Detect which cell encompasses the target text, then output its [X, Y] center coordinate. 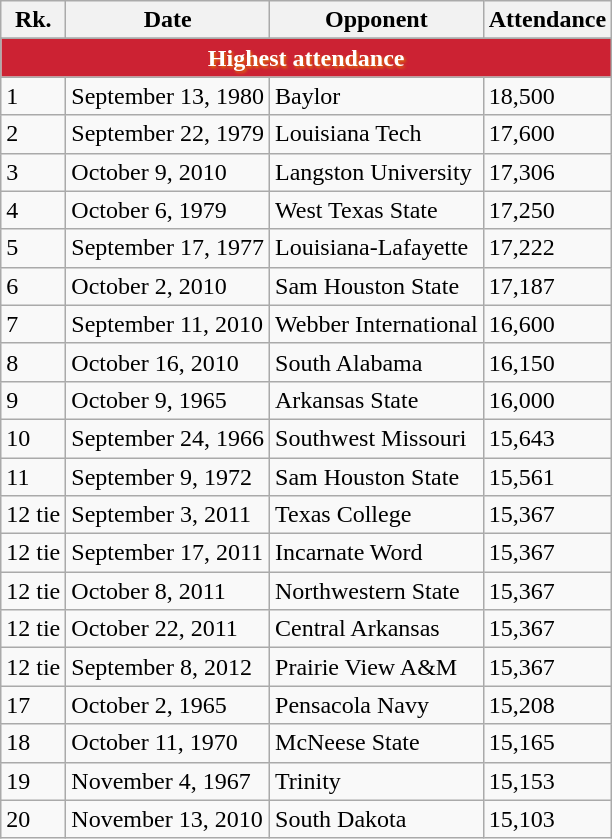
October 16, 2010 [168, 362]
October 6, 1979 [168, 210]
7 [34, 324]
October 8, 2011 [168, 591]
October 11, 1970 [168, 743]
8 [34, 362]
2 [34, 134]
Prairie View A&M [377, 667]
19 [34, 781]
Highest attendance [306, 58]
17,250 [547, 210]
15,153 [547, 781]
October 2, 2010 [168, 286]
6 [34, 286]
16,600 [547, 324]
1 [34, 96]
South Alabama [377, 362]
15,103 [547, 819]
Pensacola Navy [377, 705]
3 [34, 172]
Northwestern State [377, 591]
South Dakota [377, 819]
9 [34, 400]
15,165 [547, 743]
October 22, 2011 [168, 629]
4 [34, 210]
5 [34, 248]
Central Arkansas [377, 629]
Southwest Missouri [377, 438]
Langston University [377, 172]
November 13, 2010 [168, 819]
Texas College [377, 515]
Incarnate Word [377, 553]
18 [34, 743]
September 9, 1972 [168, 477]
20 [34, 819]
October 9, 2010 [168, 172]
17,187 [547, 286]
September 13, 1980 [168, 96]
September 3, 2011 [168, 515]
October 2, 1965 [168, 705]
Arkansas State [377, 400]
16,150 [547, 362]
November 4, 1967 [168, 781]
Louisiana Tech [377, 134]
10 [34, 438]
September 17, 1977 [168, 248]
Rk. [34, 20]
15,208 [547, 705]
Baylor [377, 96]
Opponent [377, 20]
17,600 [547, 134]
September 17, 2011 [168, 553]
17,306 [547, 172]
Webber International [377, 324]
Date [168, 20]
West Texas State [377, 210]
Attendance [547, 20]
17 [34, 705]
September 22, 1979 [168, 134]
15,561 [547, 477]
September 11, 2010 [168, 324]
15,643 [547, 438]
September 8, 2012 [168, 667]
11 [34, 477]
September 24, 1966 [168, 438]
Trinity [377, 781]
McNeese State [377, 743]
17,222 [547, 248]
Louisiana-Lafayette [377, 248]
18,500 [547, 96]
October 9, 1965 [168, 400]
16,000 [547, 400]
